Provide the [x, y] coordinate of the cell's center where the given text is located.  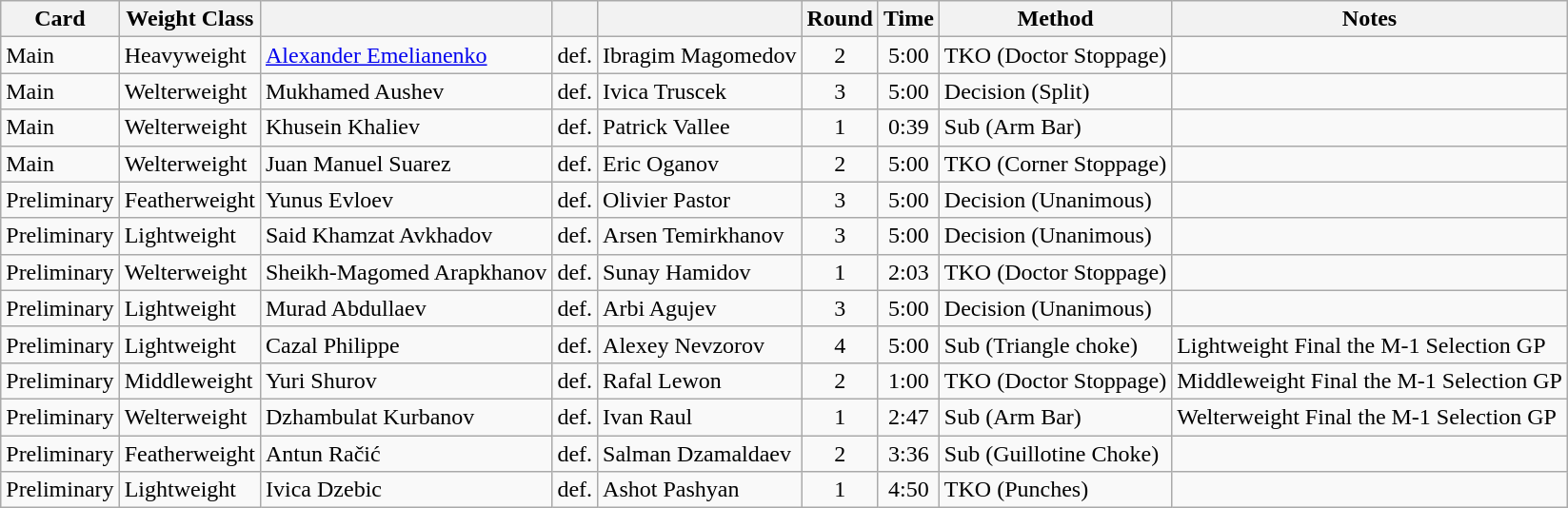
Arbi Agujev [700, 308]
Middleweight [189, 381]
Heavyweight [189, 55]
Welterweight Final the M-1 Selection GP [1370, 417]
Sub (Triangle choke) [1055, 344]
Cazal Philippe [406, 344]
Time [908, 19]
Ivica Truscek [700, 91]
Alexey Nevzorov [700, 344]
2:47 [908, 417]
Lightweight Final the M-1 Selection GP [1370, 344]
Sunay Hamidov [700, 272]
4 [840, 344]
Rafal Lewon [700, 381]
Sheikh-Magomed Arapkhanov [406, 272]
Notes [1370, 19]
Eric Oganov [700, 164]
TKO (Punches) [1055, 490]
Said Khamzat Avkhadov [406, 236]
Weight Class [189, 19]
Ivan Raul [700, 417]
Yunus Evloev [406, 200]
Middleweight Final the M-1 Selection GP [1370, 381]
0:39 [908, 127]
Olivier Pastor [700, 200]
Mukhamed Aushev [406, 91]
Juan Manuel Suarez [406, 164]
Arsen Temirkhanov [700, 236]
Sub (Guillotine Choke) [1055, 454]
Decision (Split) [1055, 91]
Yuri Shurov [406, 381]
Card [60, 19]
TKO (Corner Stoppage) [1055, 164]
1:00 [908, 381]
Alexander Emelianenko [406, 55]
2:03 [908, 272]
Method [1055, 19]
Antun Račić [406, 454]
Dzhambulat Kurbanov [406, 417]
3:36 [908, 454]
4:50 [908, 490]
Ivica Dzebic [406, 490]
Khusein Khaliev [406, 127]
Ibragim Magomedov [700, 55]
Murad Abdullaev [406, 308]
Round [840, 19]
Ashot Pashyan [700, 490]
Patrick Vallee [700, 127]
Salman Dzamaldaev [700, 454]
